Find where the given text appears and provide that cell's center as (x, y) coordinate. 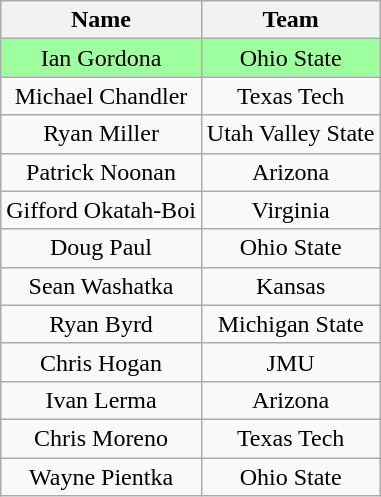
Team (290, 20)
Ryan Byrd (102, 324)
Ryan Miller (102, 134)
Kansas (290, 286)
Utah Valley State (290, 134)
Doug Paul (102, 248)
Name (102, 20)
Chris Moreno (102, 438)
Ian Gordona (102, 58)
Wayne Pientka (102, 477)
Chris Hogan (102, 362)
Gifford Okatah-Boi (102, 210)
Michael Chandler (102, 96)
Ivan Lerma (102, 400)
Patrick Noonan (102, 172)
Sean Washatka (102, 286)
Michigan State (290, 324)
Virginia (290, 210)
JMU (290, 362)
